Locate the cell with the specified text and output its [x, y] center coordinate. 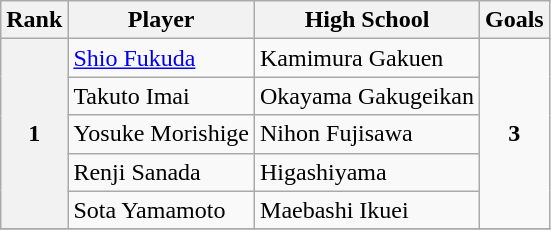
3 [514, 134]
Goals [514, 20]
Takuto Imai [162, 96]
Renji Sanada [162, 172]
High School [368, 20]
Shio Fukuda [162, 58]
Nihon Fujisawa [368, 134]
Yosuke Morishige [162, 134]
1 [34, 134]
Higashiyama [368, 172]
Sota Yamamoto [162, 210]
Maebashi Ikuei [368, 210]
Kamimura Gakuen [368, 58]
Rank [34, 20]
Okayama Gakugeikan [368, 96]
Player [162, 20]
